Locate the cell with the specified text and output its (X, Y) center coordinate. 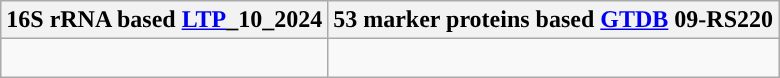
16S rRNA based LTP_10_2024 (164, 20)
53 marker proteins based GTDB 09-RS220 (554, 20)
